Extract the (x, y) coordinate from the center of the cell holding the provided text.  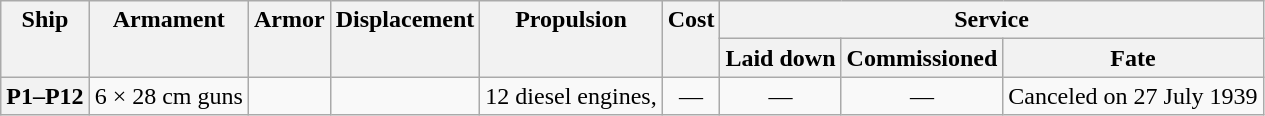
Armor (289, 39)
12 diesel engines, (571, 96)
Ship (45, 39)
Laid down (780, 58)
Canceled on 27 July 1939 (1133, 96)
Armament (168, 39)
Commissioned (922, 58)
Propulsion (571, 39)
Fate (1133, 58)
6 × 28 cm guns (168, 96)
Service (992, 20)
Cost (691, 39)
Displacement (405, 39)
P1–P12 (45, 96)
